Provide the [X, Y] coordinate of the cell's center where the given text is located.  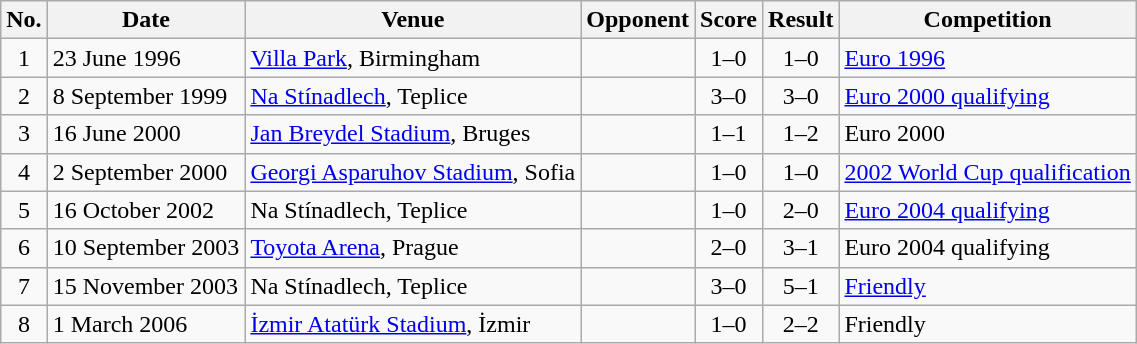
5–1 [801, 286]
3–1 [801, 248]
1–1 [729, 134]
Euro 1996 [988, 58]
1 [24, 58]
Competition [988, 20]
2002 World Cup qualification [988, 172]
10 September 2003 [146, 248]
7 [24, 286]
Georgi Asparuhov Stadium, Sofia [413, 172]
2 September 2000 [146, 172]
2–2 [801, 324]
No. [24, 20]
6 [24, 248]
15 November 2003 [146, 286]
16 October 2002 [146, 210]
2 [24, 96]
4 [24, 172]
16 June 2000 [146, 134]
Villa Park, Birmingham [413, 58]
Euro 2000 qualifying [988, 96]
Jan Breydel Stadium, Bruges [413, 134]
3 [24, 134]
Euro 2000 [988, 134]
8 September 1999 [146, 96]
Toyota Arena, Prague [413, 248]
5 [24, 210]
Opponent [638, 20]
Score [729, 20]
Result [801, 20]
1 March 2006 [146, 324]
Venue [413, 20]
8 [24, 324]
İzmir Atatürk Stadium, İzmir [413, 324]
23 June 1996 [146, 58]
Date [146, 20]
1–2 [801, 134]
